Return [x, y] of the center of cell containing provided text 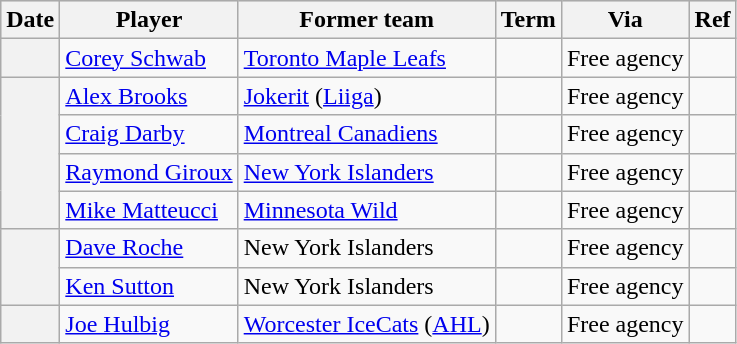
Craig Darby [149, 134]
Alex Brooks [149, 96]
Minnesota Wild [366, 210]
Date [30, 20]
Ken Sutton [149, 286]
Dave Roche [149, 248]
Former team [366, 20]
Montreal Canadiens [366, 134]
Raymond Giroux [149, 172]
Player [149, 20]
Mike Matteucci [149, 210]
Corey Schwab [149, 58]
Ref [712, 20]
Worcester IceCats (AHL) [366, 324]
Term [528, 20]
Toronto Maple Leafs [366, 58]
Jokerit (Liiga) [366, 96]
Joe Hulbig [149, 324]
Via [625, 20]
